Output the [x, y] coordinate of the center of the cell containing the given text.  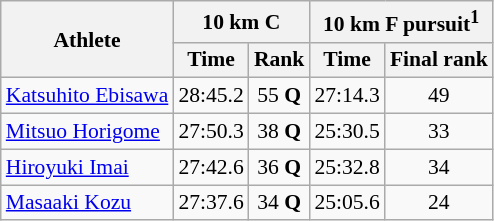
28:45.2 [210, 96]
25:32.8 [346, 167]
36 Q [280, 167]
33 [439, 132]
10 km F pursuit1 [400, 22]
Final rank [439, 60]
38 Q [280, 132]
24 [439, 203]
25:05.6 [346, 203]
27:42.6 [210, 167]
34 Q [280, 203]
49 [439, 96]
27:14.3 [346, 96]
Masaaki Kozu [88, 203]
25:30.5 [346, 132]
Rank [280, 60]
Mitsuo Horigome [88, 132]
27:37.6 [210, 203]
34 [439, 167]
Athlete [88, 40]
27:50.3 [210, 132]
Katsuhito Ebisawa [88, 96]
55 Q [280, 96]
Hiroyuki Imai [88, 167]
10 km C [241, 22]
